Detect which cell encompasses the target text, then output its [X, Y] center coordinate. 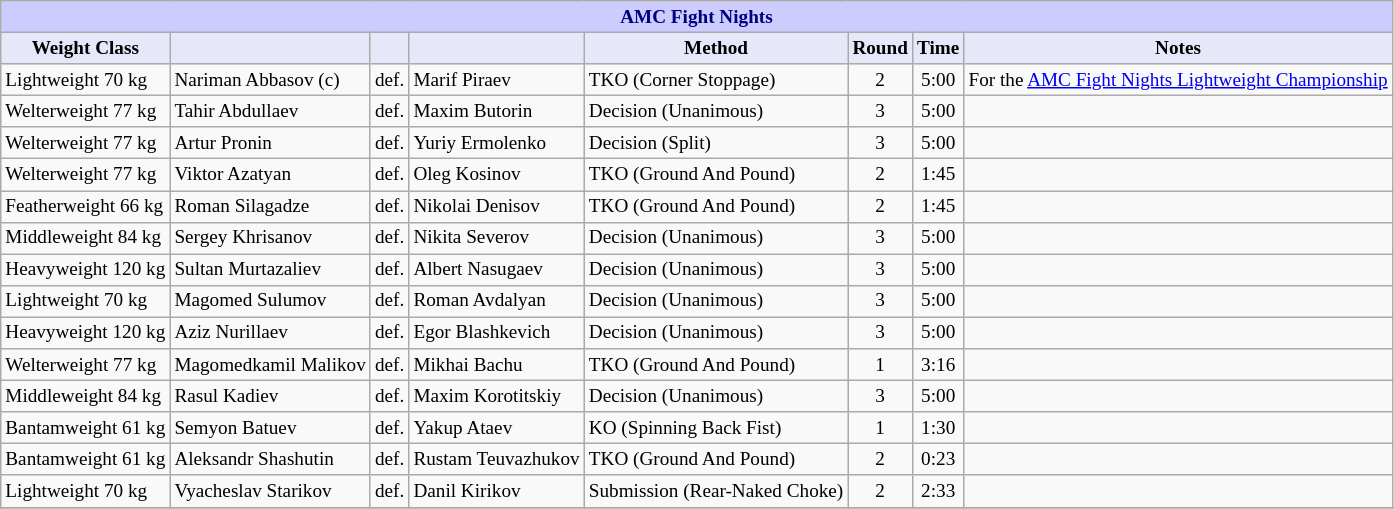
Rustam Teuvazhukov [496, 460]
Magomed Sulumov [270, 301]
Artur Pronin [270, 143]
Nikolai Denisov [496, 206]
Vyacheslav Starikov [270, 491]
Notes [1178, 48]
Albert Nasugaev [496, 270]
TKO (Corner Stoppage) [716, 80]
Submission (Rear-Naked Choke) [716, 491]
Roman Avdalyan [496, 301]
Oleg Kosinov [496, 175]
Rasul Kadiev [270, 396]
Viktor Azatyan [270, 175]
AMC Fight Nights [696, 17]
Sergey Khrisanov [270, 238]
For the AMC Fight Nights Lightweight Championship [1178, 80]
Egor Blashkevich [496, 333]
Marif Piraev [496, 80]
2:33 [938, 491]
Yuriy Ermolenko [496, 143]
Featherweight 66 kg [86, 206]
Semyon Batuev [270, 428]
Maxim Butorin [496, 111]
Weight Class [86, 48]
Sultan Murtazaliev [270, 270]
KO (Spinning Back Fist) [716, 428]
Danil Kirikov [496, 491]
Mikhai Bachu [496, 365]
Roman Silagadze [270, 206]
Nariman Abbasov (c) [270, 80]
Method [716, 48]
Time [938, 48]
Round [880, 48]
Aziz Nurillaev [270, 333]
Aleksandr Shashutin [270, 460]
Decision (Split) [716, 143]
3:16 [938, 365]
Nikita Severov [496, 238]
1:30 [938, 428]
Yakup Ataev [496, 428]
Magomedkamil Malikov [270, 365]
Tahir Abdullaev [270, 111]
Maxim Korotitskiy [496, 396]
0:23 [938, 460]
